Identify which cell holds the provided text, then report its [X, Y] central coordinate. 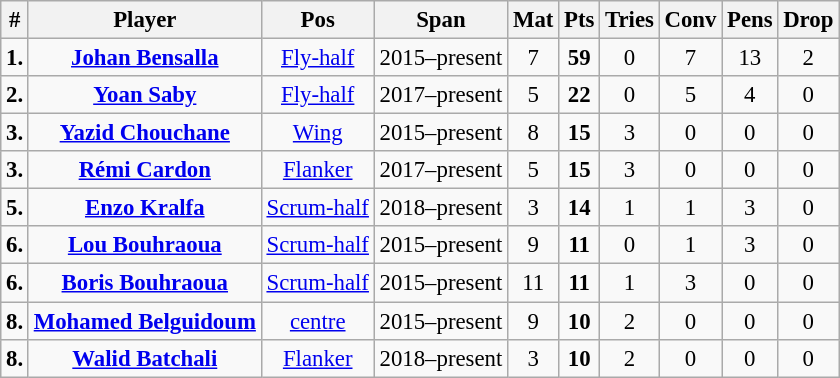
8 [534, 133]
Drop [808, 20]
59 [580, 58]
Conv [690, 20]
13 [750, 58]
Lou Bouhraoua [144, 245]
Mohamed Belguidoum [144, 321]
Player [144, 20]
Tries [630, 20]
centre [318, 321]
Yoan Saby [144, 95]
Enzo Kralfa [144, 208]
Wing [318, 133]
Pos [318, 20]
Yazid Chouchane [144, 133]
Pens [750, 20]
Pts [580, 20]
1. [15, 58]
2. [15, 95]
Walid Batchali [144, 358]
22 [580, 95]
Span [440, 20]
# [15, 20]
5. [15, 208]
4 [750, 95]
14 [580, 208]
Boris Bouhraoua [144, 283]
Johan Bensalla [144, 58]
Mat [534, 20]
Rémi Cardon [144, 170]
